For the text-containing cell, return its midpoint in (x, y) coordinate format. 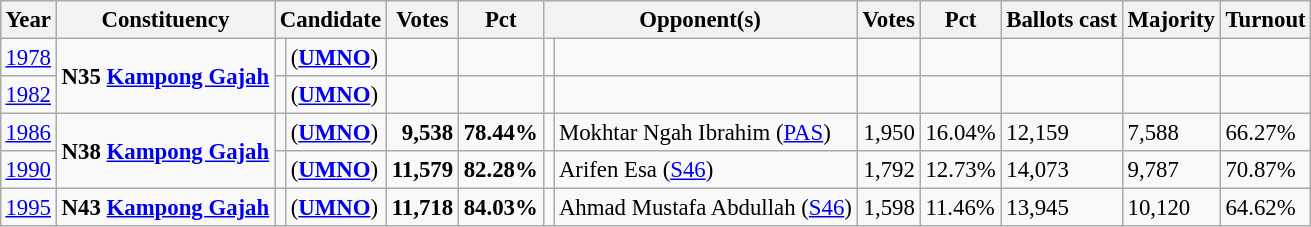
Constituency (165, 20)
70.87% (1266, 170)
9,787 (1171, 170)
N35 Kampong Gajah (165, 76)
Turnout (1266, 20)
12.73% (960, 170)
Majority (1171, 20)
7,588 (1171, 133)
1,950 (888, 133)
Candidate (330, 20)
78.44% (500, 133)
Mokhtar Ngah Ibrahim (PAS) (706, 133)
10,120 (1171, 208)
Ballots cast (1062, 20)
Opponent(s) (700, 20)
11,718 (422, 208)
11.46% (960, 208)
1978 (28, 57)
9,538 (422, 133)
1990 (28, 170)
1,792 (888, 170)
1,598 (888, 208)
N38 Kampong Gajah (165, 152)
12,159 (1062, 133)
Arifen Esa (S46) (706, 170)
11,579 (422, 170)
Ahmad Mustafa Abdullah (S46) (706, 208)
84.03% (500, 208)
N43 Kampong Gajah (165, 208)
66.27% (1266, 133)
13,945 (1062, 208)
14,073 (1062, 170)
1986 (28, 133)
16.04% (960, 133)
1995 (28, 208)
64.62% (1266, 208)
Year (28, 20)
82.28% (500, 170)
1982 (28, 95)
